Scan for the cell matching the given text and deliver its [x, y] coordinate at center. 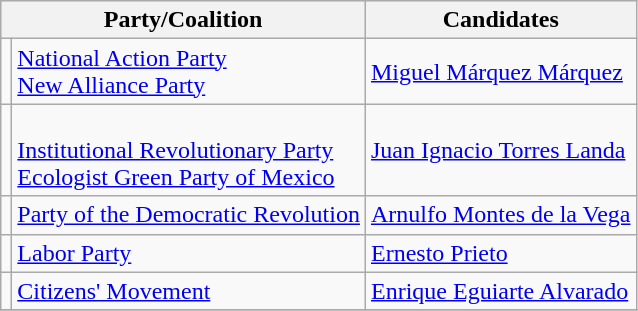
Juan Ignacio Torres Landa [500, 150]
Arnulfo Montes de la Vega [500, 215]
Citizens' Movement [189, 291]
Enrique Eguiarte Alvarado [500, 291]
Party of the Democratic Revolution [189, 215]
Miguel Márquez Márquez [500, 72]
Candidates [500, 20]
Institutional Revolutionary PartyEcologist Green Party of Mexico [189, 150]
National Action PartyNew Alliance Party [189, 72]
Labor Party [189, 253]
Ernesto Prieto [500, 253]
Party/Coalition [184, 20]
